Determine the (X, Y) coordinate at the center of the cell enclosing the given text.  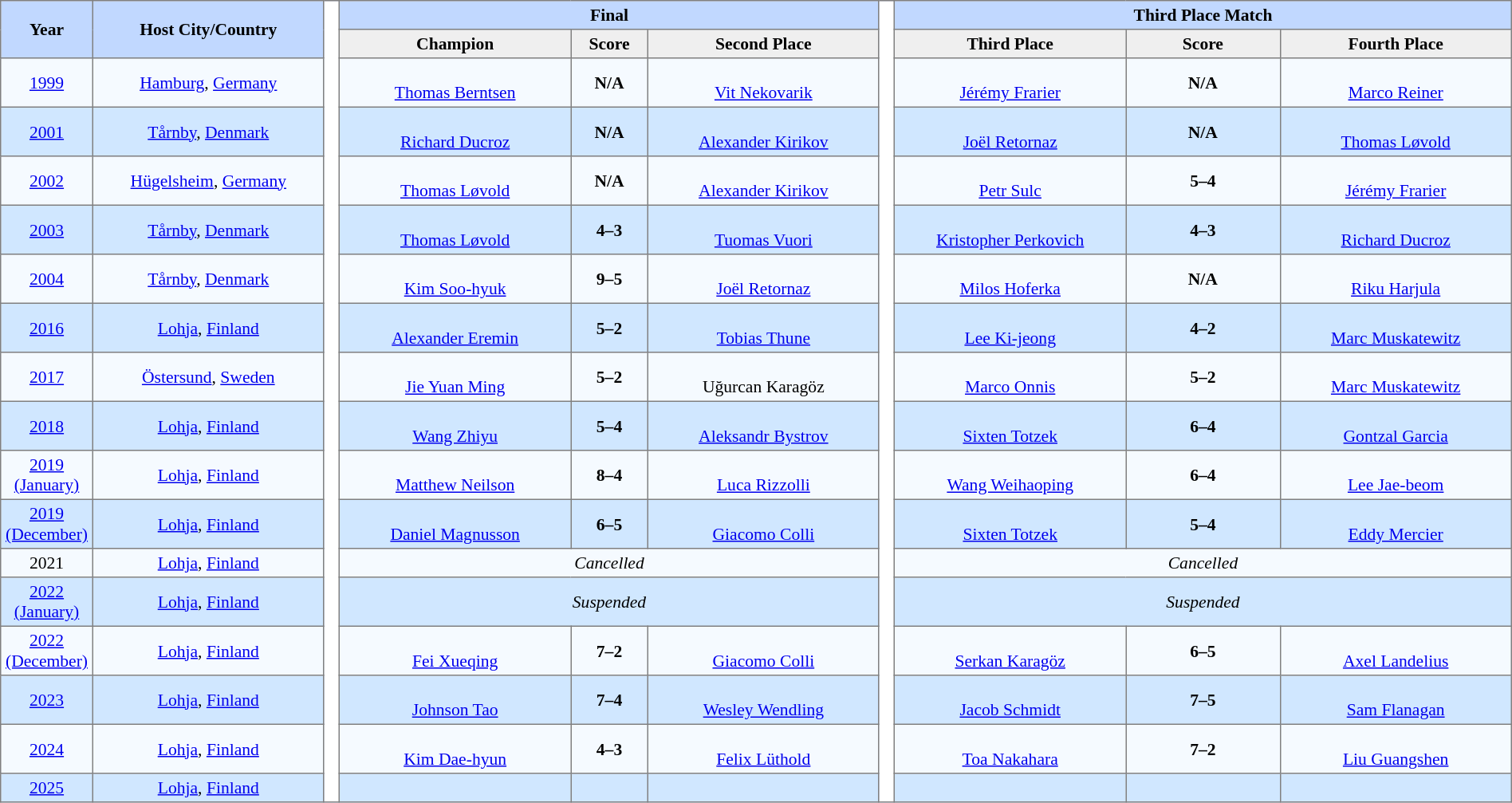
2001 (47, 132)
Marco Reiner (1396, 83)
Axel Landelius (1396, 651)
Tobias Thune (763, 328)
2004 (47, 279)
Matthew Neilson (455, 475)
Petr Sulc (1010, 181)
Kim Soo-hyuk (455, 279)
Lee Ki-jeong (1010, 328)
Hügelsheim, Germany (208, 181)
8–4 (609, 475)
9–5 (609, 279)
4–2 (1203, 328)
Kristopher Perkovich (1010, 230)
Tuomas Vuori (763, 230)
Final (609, 15)
Milos Hoferka (1010, 279)
Östersund, Sweden (208, 377)
Alexander Eremin (455, 328)
Luca Rizzolli (763, 475)
2021 (47, 563)
Felix Lüthold (763, 749)
Gontzal Garcia (1396, 426)
Champion (455, 44)
Vit Nekovarik (763, 83)
Jacob Schmidt (1010, 700)
7–5 (1203, 700)
Serkan Karagöz (1010, 651)
Lee Jae-beom (1396, 475)
2017 (47, 377)
Eddy Mercier (1396, 524)
Riku Harjula (1396, 279)
Fourth Place (1396, 44)
2002 (47, 181)
2016 (47, 328)
Liu Guangshen (1396, 749)
Thomas Berntsen (455, 83)
2003 (47, 230)
Toa Nakahara (1010, 749)
1999 (47, 83)
Wang Weihaoping (1010, 475)
Year (47, 30)
Uğurcan Karagöz (763, 377)
2023 (47, 700)
Host City/Country (208, 30)
2025 (47, 788)
Second Place (763, 44)
Third Place (1010, 44)
Hamburg, Germany (208, 83)
Kim Dae-hyun (455, 749)
2024 (47, 749)
2022 (January) (47, 602)
Jie Yuan Ming (455, 377)
2019 (January) (47, 475)
2019 (December) (47, 524)
Sam Flanagan (1396, 700)
Wang Zhiyu (455, 426)
7–4 (609, 700)
2022 (December) (47, 651)
2018 (47, 426)
Aleksandr Bystrov (763, 426)
Wesley Wendling (763, 700)
Fei Xueqing (455, 651)
Johnson Tao (455, 700)
Third Place Match (1203, 15)
Marco Onnis (1010, 377)
Daniel Magnusson (455, 524)
